From the cell containing the given text, extract its center point as [x, y] coordinate. 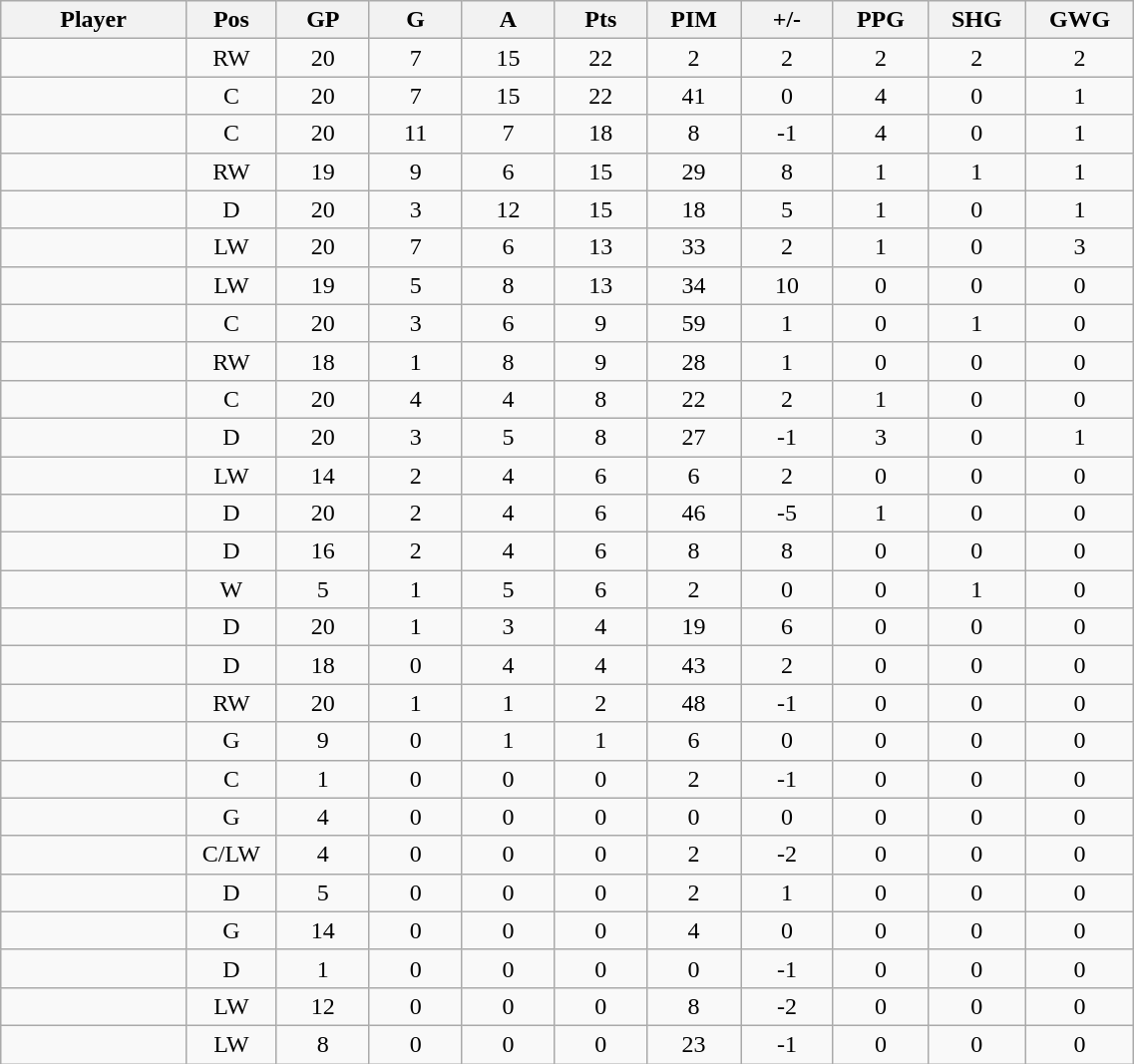
+/- [786, 20]
43 [694, 665]
PPG [880, 20]
16 [323, 551]
27 [694, 437]
28 [694, 361]
46 [694, 514]
C/LW [231, 855]
A [509, 20]
34 [694, 285]
29 [694, 172]
W [231, 589]
GP [323, 20]
-5 [786, 514]
23 [694, 1044]
48 [694, 703]
PIM [694, 20]
59 [694, 323]
33 [694, 247]
GWG [1079, 20]
Player [94, 20]
SHG [976, 20]
41 [694, 96]
Pts [600, 20]
11 [415, 134]
Pos [231, 20]
10 [786, 285]
